Determine the [x, y] coordinate at the center of the cell enclosing the given text.  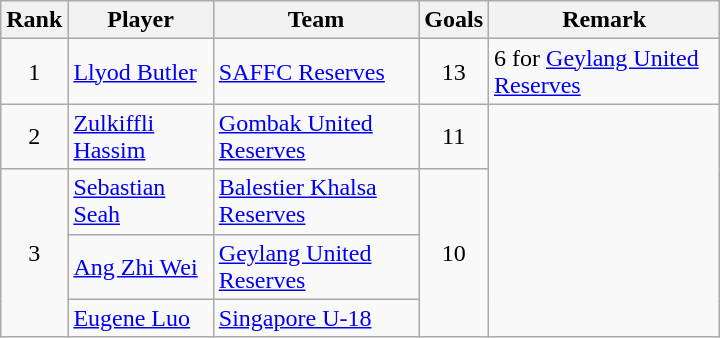
Remark [604, 20]
10 [454, 253]
1 [34, 72]
Singapore U-18 [316, 318]
Zulkiffli Hassim [140, 136]
Llyod Butler [140, 72]
2 [34, 136]
13 [454, 72]
Eugene Luo [140, 318]
Sebastian Seah [140, 202]
11 [454, 136]
Gombak United Reserves [316, 136]
Ang Zhi Wei [140, 266]
Player [140, 20]
Geylang United Reserves [316, 266]
Goals [454, 20]
SAFFC Reserves [316, 72]
Team [316, 20]
6 for Geylang United Reserves [604, 72]
3 [34, 253]
Balestier Khalsa Reserves [316, 202]
Rank [34, 20]
